For the text-containing cell, return its midpoint in [x, y] coordinate format. 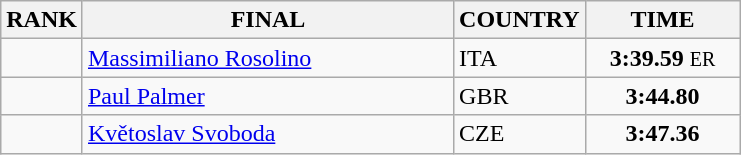
COUNTRY [520, 20]
Paul Palmer [268, 96]
3:39.59 ER [662, 58]
RANK [42, 20]
GBR [520, 96]
Massimiliano Rosolino [268, 58]
CZE [520, 134]
3:47.36 [662, 134]
ITA [520, 58]
Květoslav Svoboda [268, 134]
FINAL [268, 20]
TIME [662, 20]
3:44.80 [662, 96]
